Output the (X, Y) coordinate of the center of the cell containing the given text.  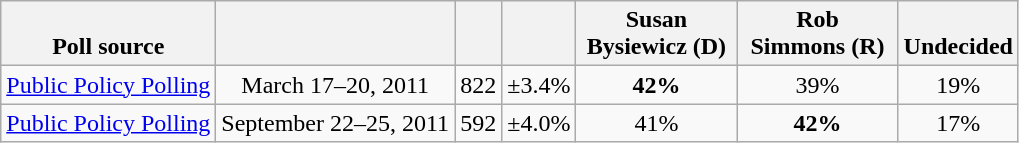
592 (478, 123)
19% (958, 85)
17% (958, 123)
RobSimmons (R) (818, 34)
SusanBysiewicz (D) (656, 34)
±3.4% (539, 85)
September 22–25, 2011 (336, 123)
Undecided (958, 34)
41% (656, 123)
822 (478, 85)
March 17–20, 2011 (336, 85)
39% (818, 85)
±4.0% (539, 123)
Poll source (108, 34)
